Determine the [x, y] coordinate at the center of the cell enclosing the given text.  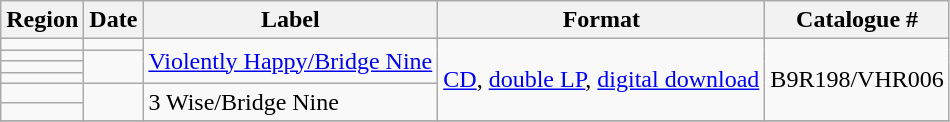
3 Wise/Bridge Nine [290, 102]
Violently Happy/Bridge Nine [290, 61]
Label [290, 20]
Catalogue # [857, 20]
Date [114, 20]
B9R198/VHR006 [857, 80]
Format [602, 20]
Region [42, 20]
CD, double LP, digital download [602, 80]
